Scan for the cell matching the given text and deliver its (X, Y) coordinate at center. 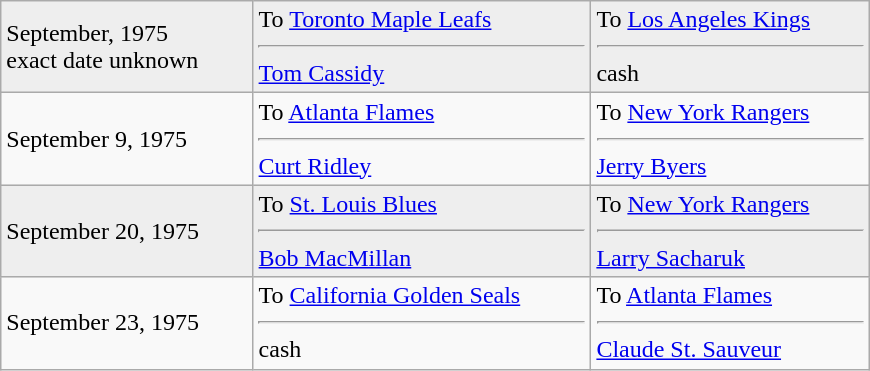
To Toronto Maple LeafsTom Cassidy (422, 47)
September 9, 1975 (127, 139)
To Los Angeles Kingscash (730, 47)
To Atlanta FlamesCurt Ridley (422, 139)
September, 1975exact date unknown (127, 47)
To New York RangersLarry Sacharuk (730, 231)
To New York RangersJerry Byers (730, 139)
To California Golden Sealscash (422, 323)
To Atlanta FlamesClaude St. Sauveur (730, 323)
September 20, 1975 (127, 231)
September 23, 1975 (127, 323)
To St. Louis BluesBob MacMillan (422, 231)
